Provide the (X, Y) coordinate of the cell's center where the given text is located.  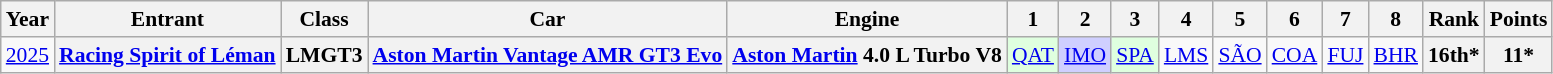
2 (1085, 19)
Aston Martin Vantage AMR GT3 Evo (548, 55)
COA (1295, 55)
Aston Martin 4.0 L Turbo V8 (867, 55)
Racing Spirit of Léman (168, 55)
1 (1033, 19)
Points (1519, 19)
6 (1295, 19)
4 (1186, 19)
16th* (1454, 55)
IMO (1085, 55)
BHR (1396, 55)
Engine (867, 19)
LMS (1186, 55)
7 (1345, 19)
Rank (1454, 19)
Year (28, 19)
FUJ (1345, 55)
11* (1519, 55)
SPA (1135, 55)
2025 (28, 55)
8 (1396, 19)
Car (548, 19)
3 (1135, 19)
LMGT3 (324, 55)
QAT (1033, 55)
SÃO (1240, 55)
5 (1240, 19)
Class (324, 19)
Entrant (168, 19)
